Provide the [X, Y] coordinate of the cell's center where the given text is located.  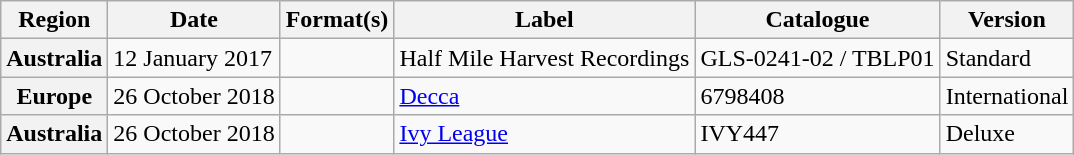
Label [544, 20]
Format(s) [337, 20]
Deluxe [1007, 134]
Date [194, 20]
Version [1007, 20]
Europe [54, 96]
Catalogue [818, 20]
12 January 2017 [194, 58]
IVY447 [818, 134]
Standard [1007, 58]
Ivy League [544, 134]
Decca [544, 96]
Region [54, 20]
6798408 [818, 96]
Half Mile Harvest Recordings [544, 58]
International [1007, 96]
GLS-0241-02 / TBLP01 [818, 58]
